Detect which cell encompasses the target text, then output its (X, Y) center coordinate. 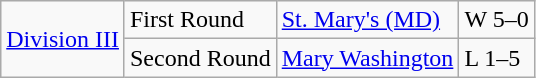
L 1–5 (496, 58)
Mary Washington (368, 58)
First Round (200, 20)
St. Mary's (MD) (368, 20)
W 5–0 (496, 20)
Division III (63, 39)
Second Round (200, 58)
